Determine the [x, y] coordinate at the center of the cell enclosing the given text.  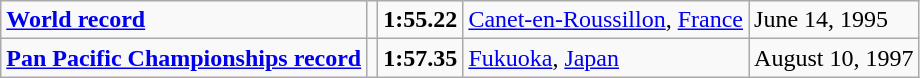
Fukuoka, Japan [606, 58]
Pan Pacific Championships record [184, 58]
1:57.35 [420, 58]
August 10, 1997 [834, 58]
1:55.22 [420, 20]
Canet-en-Roussillon, France [606, 20]
June 14, 1995 [834, 20]
World record [184, 20]
